Pinpoint the cell where the given text exists, returning its (X, Y) midpoint coordinate. 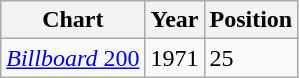
1971 (174, 58)
Billboard 200 (73, 58)
Year (174, 20)
Position (251, 20)
Chart (73, 20)
25 (251, 58)
